Determine the (X, Y) coordinate at the center of the cell enclosing the given text.  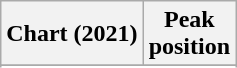
Chart (2021) (72, 34)
Peakposition (189, 34)
